Search for the cell housing the specified text and yield its [x, y] center coordinate. 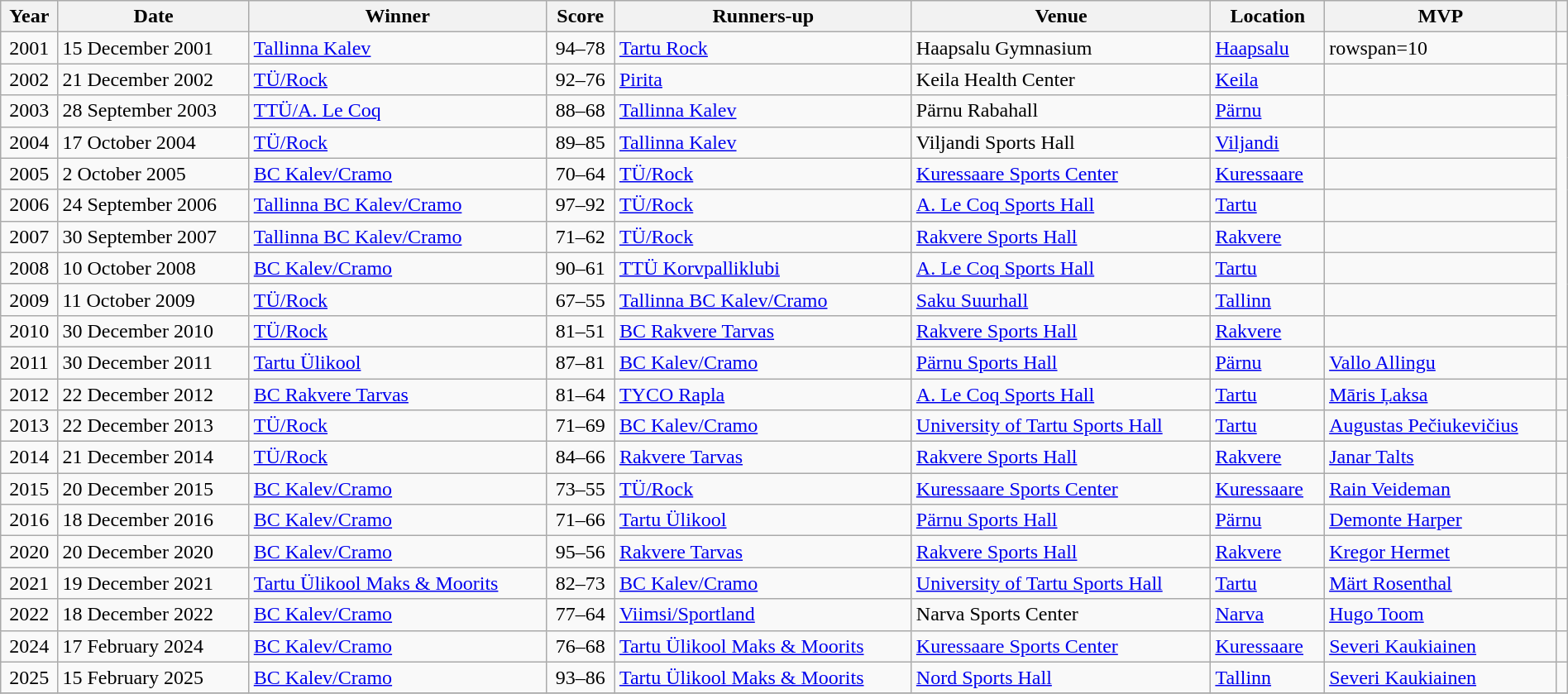
2022 [30, 615]
Viimsi/Sportland [762, 615]
94–78 [581, 48]
10 October 2008 [154, 268]
Viljandi [1268, 142]
Keila [1268, 79]
Kregor Hermet [1441, 552]
77–64 [581, 615]
18 December 2016 [154, 520]
89–85 [581, 142]
28 September 2003 [154, 111]
Location [1268, 17]
30 December 2010 [154, 331]
Märt Rosenthal [1441, 583]
18 December 2022 [154, 615]
Hugo Toom [1441, 615]
Venue [1061, 17]
11 October 2009 [154, 299]
2011 [30, 362]
17 October 2004 [154, 142]
Winner [397, 17]
90–61 [581, 268]
Runners-up [762, 17]
2005 [30, 174]
92–76 [581, 79]
70–64 [581, 174]
19 December 2021 [154, 583]
Year [30, 17]
93–86 [581, 677]
2020 [30, 552]
2006 [30, 205]
Date [154, 17]
20 December 2015 [154, 489]
2024 [30, 646]
TTÜ Korvpalliklubi [762, 268]
Haapsalu [1268, 48]
2012 [30, 395]
22 December 2013 [154, 426]
MVP [1441, 17]
2001 [30, 48]
2014 [30, 457]
Pärnu Rabahall [1061, 111]
24 September 2006 [154, 205]
76–68 [581, 646]
Vallo Allingu [1441, 362]
Score [581, 17]
2016 [30, 520]
17 February 2024 [154, 646]
87–81 [581, 362]
Saku Suurhall [1061, 299]
2003 [30, 111]
Narva Sports Center [1061, 615]
2025 [30, 677]
22 December 2012 [154, 395]
Janar Talts [1441, 457]
15 February 2025 [154, 677]
2010 [30, 331]
Keila Health Center [1061, 79]
Demonte Harper [1441, 520]
Tartu Rock [762, 48]
15 December 2001 [154, 48]
Māris Ļaksa [1441, 395]
2013 [30, 426]
2004 [30, 142]
71–69 [581, 426]
20 December 2020 [154, 552]
Nord Sports Hall [1061, 677]
Viljandi Sports Hall [1061, 142]
rowspan=10 [1441, 48]
Rain Veideman [1441, 489]
Augustas Pečiukevičius [1441, 426]
30 September 2007 [154, 237]
97–92 [581, 205]
81–51 [581, 331]
2009 [30, 299]
TYCO Rapla [762, 395]
71–66 [581, 520]
21 December 2014 [154, 457]
2 October 2005 [154, 174]
2002 [30, 79]
TTÜ/A. Le Coq [397, 111]
67–55 [581, 299]
71–62 [581, 237]
88–68 [581, 111]
73–55 [581, 489]
81–64 [581, 395]
30 December 2011 [154, 362]
2007 [30, 237]
95–56 [581, 552]
Haapsalu Gymnasium [1061, 48]
21 December 2002 [154, 79]
Pirita [762, 79]
Narva [1268, 615]
2021 [30, 583]
2015 [30, 489]
84–66 [581, 457]
2008 [30, 268]
82–73 [581, 583]
